Capture the cell that displays the provided text and extract its (X, Y) central coordinate. 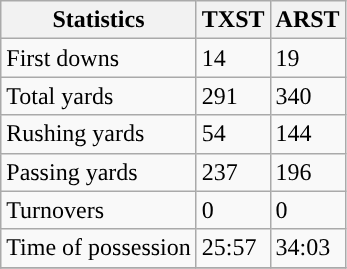
25:57 (233, 248)
34:03 (308, 248)
14 (233, 58)
Rushing yards (99, 134)
340 (308, 96)
ARST (308, 20)
First downs (99, 58)
291 (233, 96)
19 (308, 58)
Time of possession (99, 248)
Turnovers (99, 210)
TXST (233, 20)
Passing yards (99, 172)
144 (308, 134)
Statistics (99, 20)
54 (233, 134)
237 (233, 172)
Total yards (99, 96)
196 (308, 172)
